Locate the cell with the specified text and output its (x, y) center coordinate. 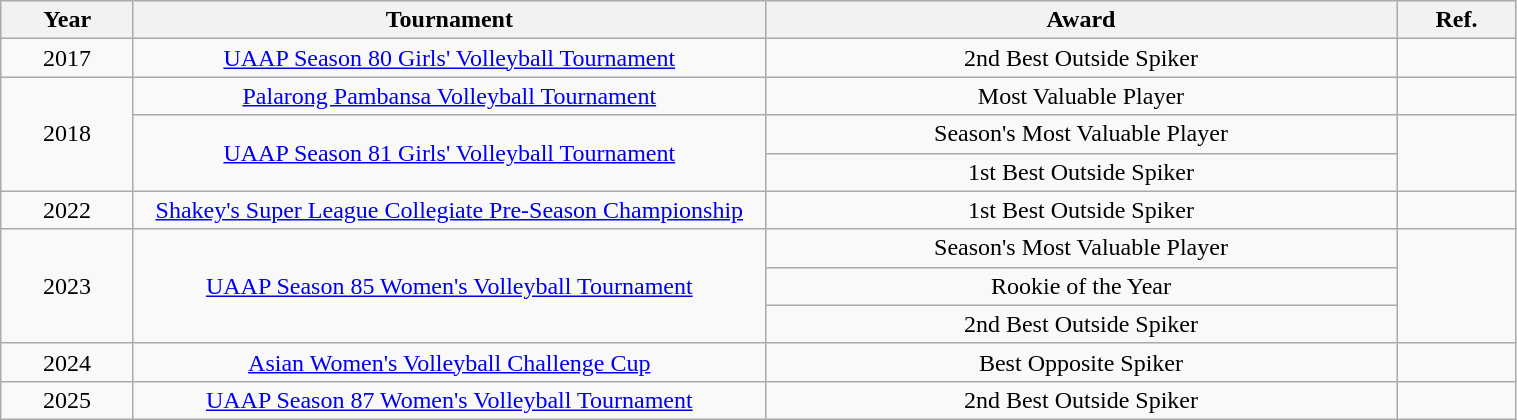
2017 (68, 58)
UAAP Season 80 Girls' Volleyball Tournament (449, 58)
Tournament (449, 20)
2024 (68, 362)
Most Valuable Player (1081, 96)
Year (68, 20)
2022 (68, 210)
Shakey's Super League Collegiate Pre-Season Championship (449, 210)
2025 (68, 400)
UAAP Season 81 Girls' Volleyball Tournament (449, 153)
UAAP Season 85 Women's Volleyball Tournament (449, 286)
Ref. (1456, 20)
Asian Women's Volleyball Challenge Cup (449, 362)
Award (1081, 20)
2023 (68, 286)
Rookie of the Year (1081, 286)
2018 (68, 134)
Best Opposite Spiker (1081, 362)
UAAP Season 87 Women's Volleyball Tournament (449, 400)
Palarong Pambansa Volleyball Tournament (449, 96)
